Detect which cell encompasses the target text, then output its (X, Y) center coordinate. 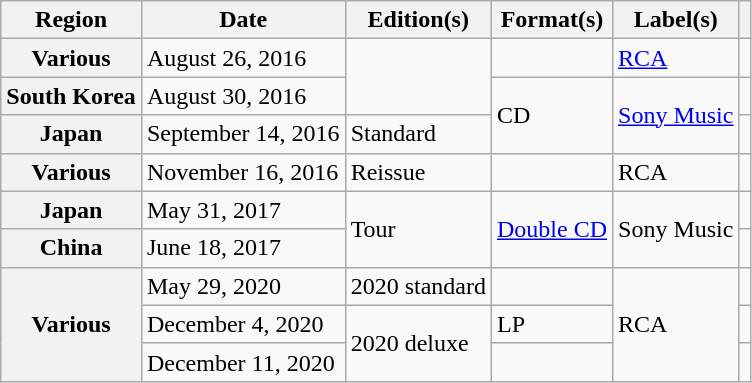
Tour (418, 229)
June 18, 2017 (243, 248)
Label(s) (676, 20)
2020 deluxe (418, 343)
Region (72, 20)
May 31, 2017 (243, 210)
Standard (418, 134)
November 16, 2016 (243, 172)
CD (552, 115)
2020 standard (418, 286)
Date (243, 20)
South Korea (72, 96)
September 14, 2016 (243, 134)
China (72, 248)
December 4, 2020 (243, 324)
Edition(s) (418, 20)
Reissue (418, 172)
August 30, 2016 (243, 96)
August 26, 2016 (243, 58)
May 29, 2020 (243, 286)
LP (552, 324)
Double CD (552, 229)
December 11, 2020 (243, 362)
Format(s) (552, 20)
